Identify which cell holds the provided text, then report its [X, Y] central coordinate. 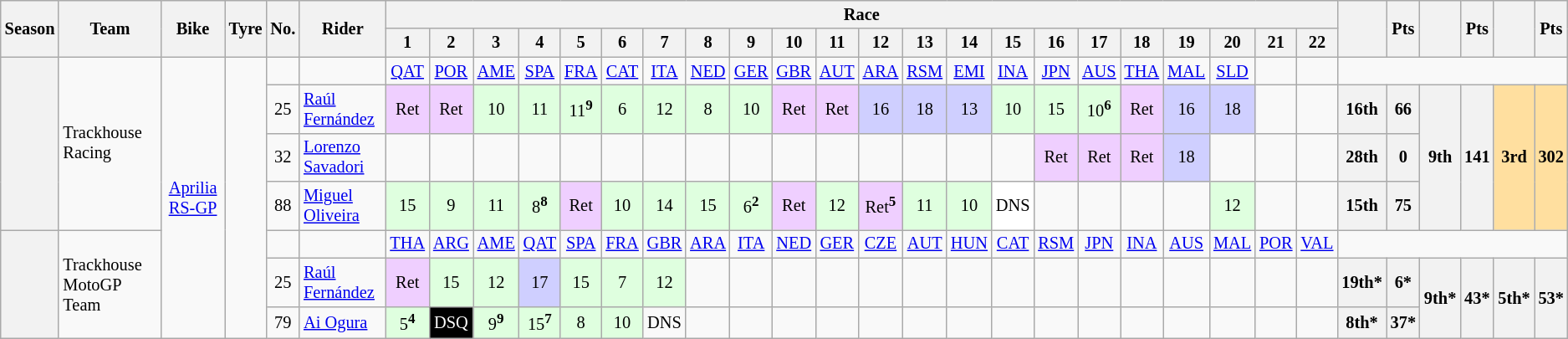
79 [283, 323]
Team [110, 28]
SLD [1233, 71]
19th* [1361, 282]
54 [407, 323]
Miguel Oliveira [343, 206]
No. [283, 28]
5 [580, 43]
21 [1276, 43]
Ret5 [881, 206]
Race [861, 14]
Lorenzo Savadori [343, 157]
302 [1551, 157]
3 [497, 43]
VAL [1316, 244]
0 [1403, 157]
106 [1099, 109]
Season [30, 28]
Trackhouse MotoGP Team [110, 284]
DSQ [452, 323]
1 [407, 43]
19 [1186, 43]
Aprilia RS-GP [192, 198]
Ai Ogura [343, 323]
8th* [1361, 323]
15th [1361, 206]
3rd [1514, 157]
62 [751, 206]
119 [580, 109]
32 [283, 157]
Tyre [246, 28]
66 [1403, 109]
Rider [343, 28]
28th [1361, 157]
157 [540, 323]
22 [1316, 43]
5th* [1514, 298]
Bike [192, 28]
EMI [969, 71]
ARG [452, 244]
53* [1551, 298]
HUN [969, 244]
2 [452, 43]
9th [1440, 157]
9th* [1440, 298]
43* [1477, 298]
4 [540, 43]
99 [497, 323]
16th [1361, 109]
20 [1233, 43]
CZE [881, 244]
Trackhouse Racing [110, 144]
141 [1477, 157]
37* [1403, 323]
75 [1403, 206]
6* [1403, 282]
